Output the (X, Y) coordinate of the center of the cell containing the given text.  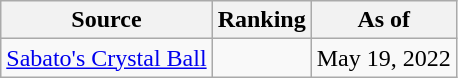
Source (106, 20)
Ranking (262, 20)
Sabato's Crystal Ball (106, 58)
May 19, 2022 (384, 58)
As of (384, 20)
